Extract the (X, Y) coordinate from the center of the cell holding the provided text.  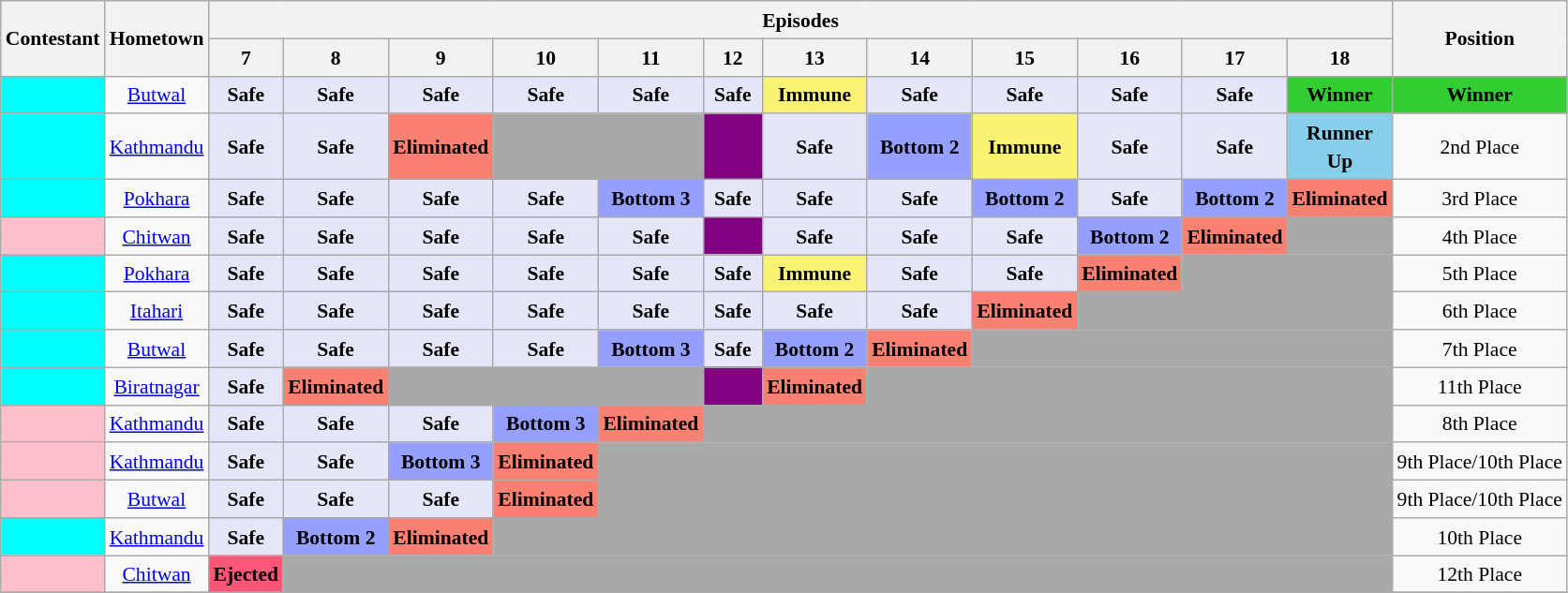
Hometown (157, 38)
Contestant (52, 38)
2nd Place (1480, 147)
15 (1024, 57)
17 (1234, 57)
Episodes (800, 20)
8th Place (1480, 423)
3rd Place (1480, 199)
7th Place (1480, 348)
8 (336, 57)
16 (1129, 57)
12 (733, 57)
6th Place (1480, 311)
9 (441, 57)
13 (814, 57)
Biratnagar (157, 386)
Runner Up (1339, 147)
4th Place (1480, 236)
11th Place (1480, 386)
Ejected (246, 574)
12th Place (1480, 574)
5th Place (1480, 274)
10th Place (1480, 537)
Itahari (157, 311)
10 (545, 57)
18 (1339, 57)
14 (919, 57)
11 (650, 57)
Position (1480, 38)
7 (246, 57)
